Locate the cell with the specified text and output its (x, y) center coordinate. 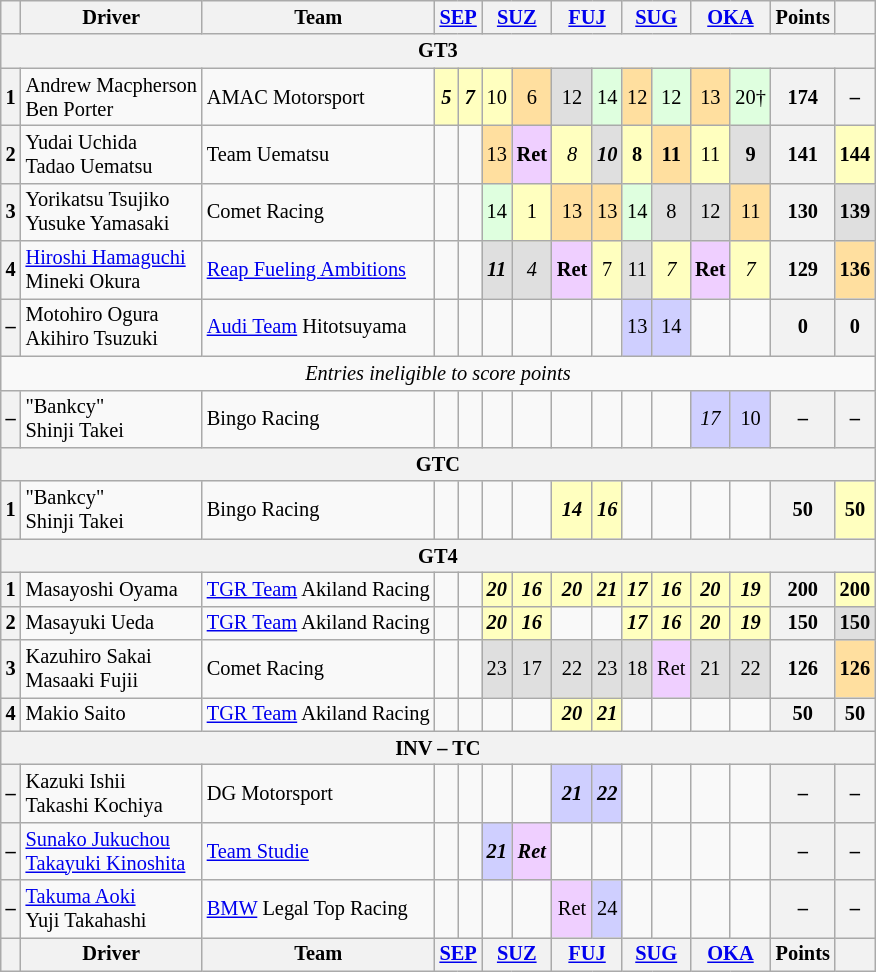
141 (803, 154)
Kazuhiro Sakai Masaaki Fujii (112, 669)
144 (855, 154)
5 (447, 97)
Sunako Jukuchou Takayuki Kinoshita (112, 851)
136 (855, 270)
9 (750, 154)
INV – TC (438, 748)
Team Uematsu (318, 154)
Hiroshi Hamaguchi Mineki Okura (112, 270)
18 (637, 669)
Andrew Macpherson Ben Porter (112, 97)
GT3 (438, 51)
Makio Saito (112, 714)
Masayuki Ueda (112, 623)
24 (607, 909)
AMAC Motorsport (318, 97)
GT4 (438, 556)
Takuma Aoki Yuji Takahashi (112, 909)
20† (750, 97)
Yorikatsu Tsujiko Yusuke Yamasaki (112, 212)
6 (532, 97)
GTC (438, 464)
Yudai Uchida Tadao Uematsu (112, 154)
DG Motorsport (318, 793)
BMW Legal Top Racing (318, 909)
Motohiro Ogura Akihiro Tsuzuki (112, 327)
174 (803, 97)
Masayoshi Oyama (112, 589)
Team Studie (318, 851)
130 (803, 212)
Audi Team Hitotsuyama (318, 327)
Entries ineligible to score points (438, 373)
129 (803, 270)
Reap Fueling Ambitions (318, 270)
139 (855, 212)
Kazuki Ishii Takashi Kochiya (112, 793)
